Determine the (X, Y) coordinate at the center of the cell enclosing the given text.  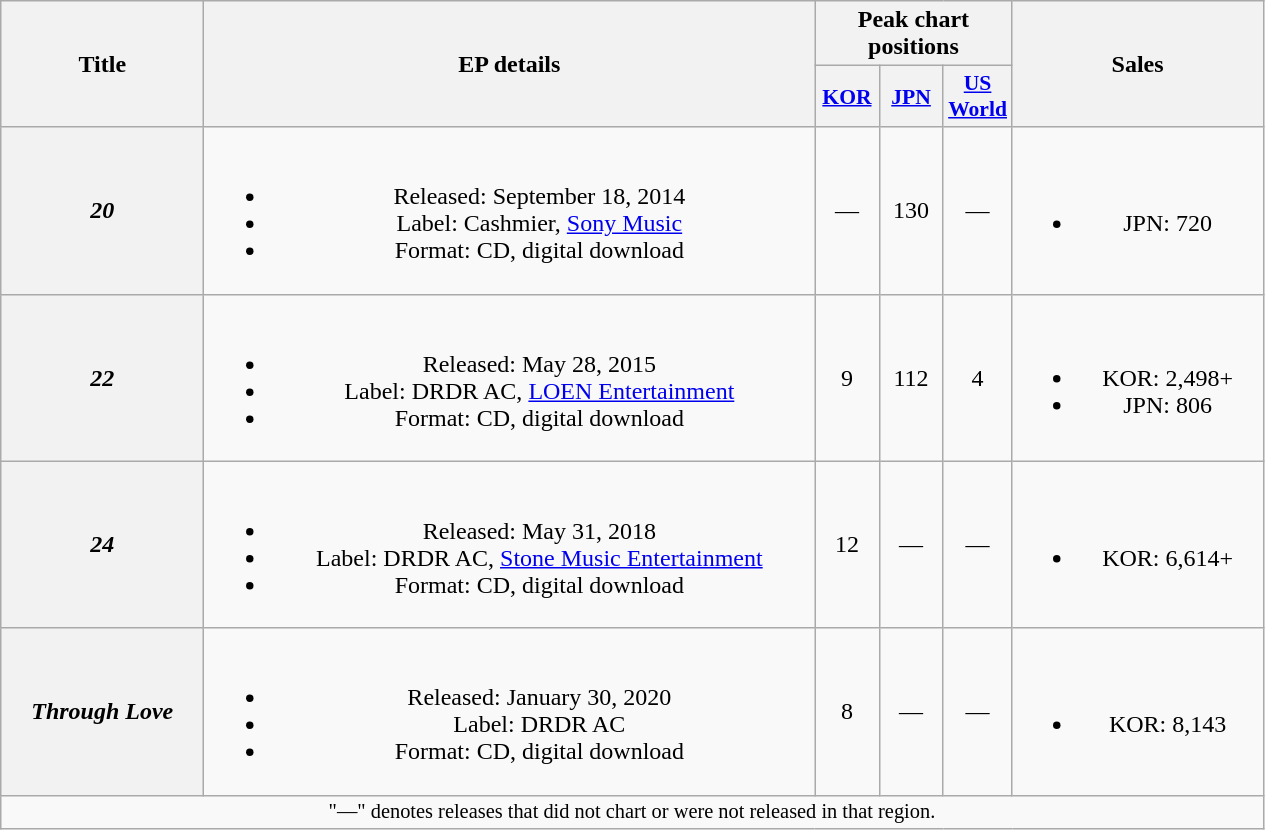
KOR (847, 96)
Released: May 31, 2018Label: DRDR AC, Stone Music EntertainmentFormat: CD, digital download (510, 544)
"—" denotes releases that did not chart or were not released in that region. (632, 812)
20 (102, 210)
Sales (1138, 64)
4 (978, 378)
Released: January 30, 2020Label: DRDR ACFormat: CD, digital download (510, 712)
EP details (510, 64)
KOR: 2,498+JPN: 806 (1138, 378)
Released: May 28, 2015Label: DRDR AC, LOEN EntertainmentFormat: CD, digital download (510, 378)
Through Love (102, 712)
22 (102, 378)
130 (911, 210)
JPN: 720 (1138, 210)
12 (847, 544)
US World (978, 96)
9 (847, 378)
24 (102, 544)
KOR: 6,614+ (1138, 544)
Released: September 18, 2014Label: Cashmier, Sony MusicFormat: CD, digital download (510, 210)
Peak chart positions (914, 34)
112 (911, 378)
Title (102, 64)
JPN (911, 96)
8 (847, 712)
KOR: 8,143 (1138, 712)
